Pinpoint the cell where the given text exists, returning its [x, y] midpoint coordinate. 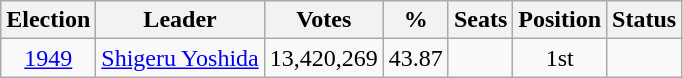
Status [644, 20]
1st [560, 58]
Election [48, 20]
13,420,269 [324, 58]
Seats [480, 20]
Leader [180, 20]
43.87 [416, 58]
1949 [48, 58]
% [416, 20]
Shigeru Yoshida [180, 58]
Votes [324, 20]
Position [560, 20]
